Scan for the cell matching the given text and deliver its (X, Y) coordinate at center. 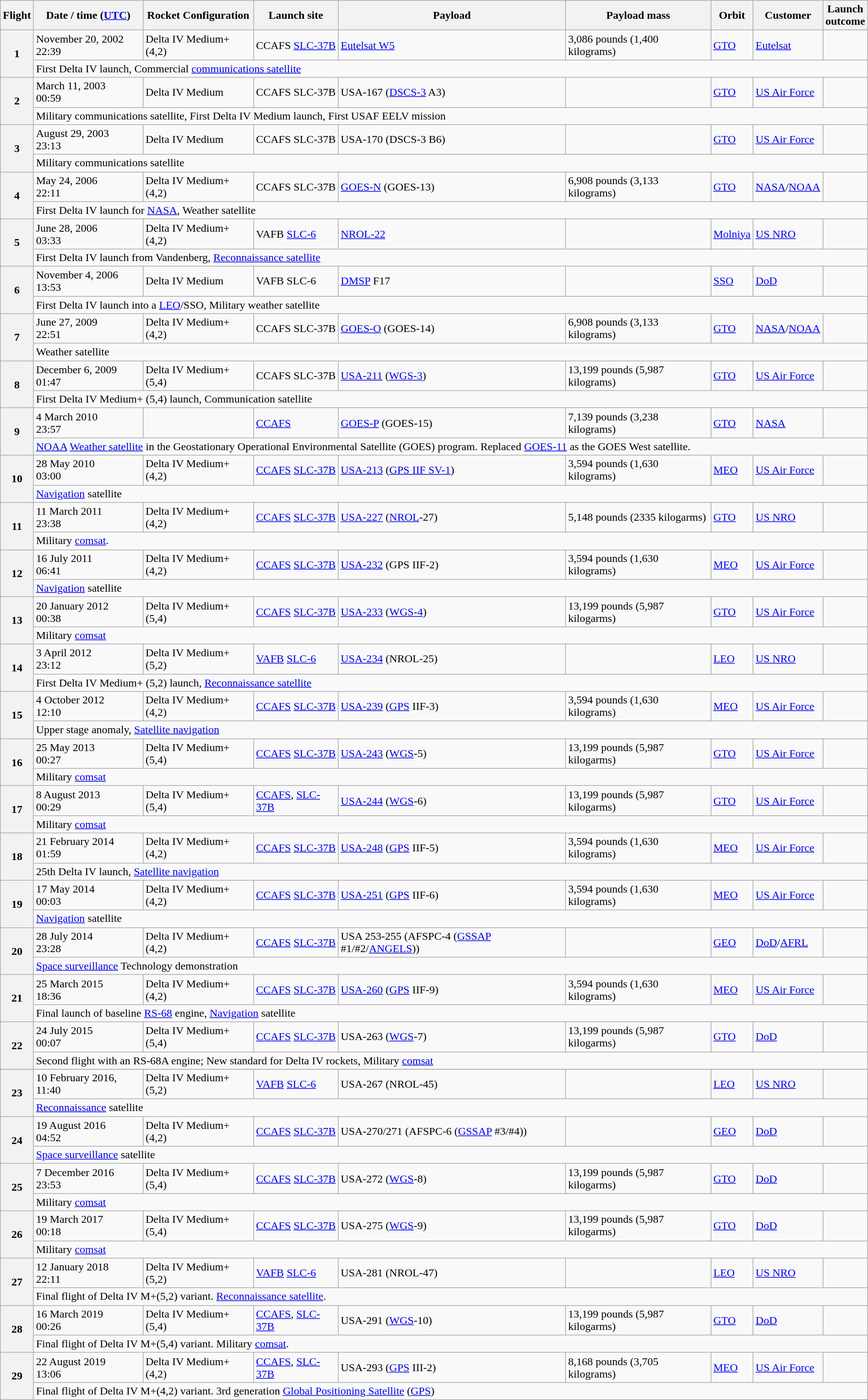
USA 253-255 (AFSPC-4 (GSSAP #1/#2/ANGELS)) (452, 942)
DoD/AFRL (788, 942)
Payload (452, 16)
10 (17, 479)
27 (17, 1281)
23 (17, 1093)
5 (17, 243)
11 March 201123:38 (88, 518)
15 (17, 715)
USA-213 (GPS IIF SV-1) (452, 470)
Final launch of baseline RS-68 engine, Navigation satellite (450, 1013)
USA-211 (WGS-3) (452, 376)
USA-291 (WGS-10) (452, 1320)
March 11, 200300:59 (88, 93)
4 (17, 195)
Eutelsat W5 (452, 45)
4 March 201023:57 (88, 423)
USA-281 (NROL-47) (452, 1273)
Space surveillance satellite (450, 1155)
12 January 201822:11 (88, 1273)
Eutelsat (788, 45)
3,086 pounds (1,400 kilograms) (638, 45)
USA-227 (NROL-27) (452, 518)
December 6, 200901:47 (88, 376)
18 (17, 856)
USA-232 (GPS IIF-2) (452, 564)
GOES-O (GOES-14) (452, 329)
8,168 pounds (3,705 kilograms) (638, 1367)
7 (17, 337)
USA-234 (NROL-25) (452, 659)
2 (17, 101)
28 (17, 1329)
Space surveillance Technology demonstration (450, 966)
7,139 pounds (3,238 kilograms) (638, 423)
24 July 201500:07 (88, 1037)
21 (17, 998)
NROL-22 (452, 234)
17 May 201400:03 (88, 895)
USA-170 (DSCS-3 B6) (452, 139)
Weather satellite (450, 352)
USA-267 (NROL-45) (452, 1084)
19 (17, 904)
11 (17, 526)
3 (17, 148)
1 (17, 54)
24 (17, 1140)
4 October 201212:10 (88, 706)
GOES-N (GOES-13) (452, 187)
USA-263 (WGS-7) (452, 1037)
SSO (732, 281)
Launch outcome (845, 16)
17 (17, 810)
June 28, 200603:33 (88, 234)
USA-248 (GPS IIF-5) (452, 848)
USA-167 (DSCS-3 A3) (452, 93)
USA-272 (WGS-8) (452, 1179)
Second flight with an RS-68A engine; New standard for Delta IV rockets, Military comsat (450, 1060)
Military communications satellite (450, 163)
8 August 201300:29 (88, 801)
28 July 201423:28 (88, 942)
CCAFS (296, 423)
19 March 201700:18 (88, 1226)
DMSP F17 (452, 281)
Payload mass (638, 16)
November 4, 200613:53 (88, 281)
Customer (788, 16)
May 24, 200622:11 (88, 187)
12 (17, 573)
Military comsat. (450, 541)
USA-244 (WGS-6) (452, 801)
Rocket Configuration (198, 16)
Flight (17, 16)
Final flight of Delta IV M+(5,2) variant. Reconnaissance satellite. (450, 1296)
16 (17, 762)
28 May 201003:00 (88, 470)
Molniya (732, 234)
19 August 201604:52 (88, 1131)
First Delta IV launch for NASA, Weather satellite (450, 210)
First Delta IV launch into a LEO/SSO, Military weather satellite (450, 305)
First Delta IV launch, Commercial communications satellite (450, 69)
13 (17, 620)
Military communications satellite, First Delta IV Medium launch, First USAF EELV mission (450, 116)
Launch site (296, 16)
NASA (788, 423)
22 August 201913:06 (88, 1367)
USA-251 (GPS IIF-6) (452, 895)
USA-275 (WGS-9) (452, 1226)
29 (17, 1376)
5,148 pounds (2335 kilogarms) (638, 518)
25 (17, 1187)
USA-233 (WGS-4) (452, 612)
22 (17, 1045)
20 (17, 951)
25 May 201300:27 (88, 754)
First Delta IV Medium+ (5,2) launch, Reconnaissance satellite (450, 683)
First Delta IV launch from Vandenberg, Reconnaissance satellite (450, 257)
21 February 201401:59 (88, 848)
3 April 201223:12 (88, 659)
14 (17, 668)
USA-260 (GPS IIF-9) (452, 989)
20 January 201200:38 (88, 612)
NOAA Weather satellite in the Geostationary Operational Environmental Satellite (GOES) program. Replaced GOES-11 as the GOES West satellite. (450, 447)
Date / time (UTC) (88, 16)
25th Delta IV launch, Satellite navigation (450, 872)
16 March 201900:26 (88, 1320)
Upper stage anomaly, Satellite navigation (450, 730)
10 February 2016, 11:40 (88, 1084)
26 (17, 1235)
USA-293 (GPS III-2) (452, 1367)
First Delta IV Medium+ (5,4) launch, Communication satellite (450, 399)
November 20, 200222:39 (88, 45)
Final flight of Delta IV M+(4,2) variant. 3rd generation Global Positioning Satellite (GPS) (450, 1391)
USA-243 (WGS-5) (452, 754)
USA-270/271 (AFSPC-6 (GSSAP #3/#4)) (452, 1131)
Reconnaissance satellite (450, 1108)
13,199 pounds (5,987 kilograms) (638, 376)
25 March 201518:36 (88, 989)
8 (17, 385)
Final flight of Delta IV M+(5,4) variant. Military comsat. (450, 1344)
7 December 201623:53 (88, 1179)
6 (17, 289)
USA-239 (GPS IIF-3) (452, 706)
June 27, 200922:51 (88, 329)
August 29, 200323:13 (88, 139)
GOES-P (GOES-15) (452, 423)
Orbit (732, 16)
16 July 201106:41 (88, 564)
9 (17, 431)
